From the cell containing the given text, extract its center point as (x, y) coordinate. 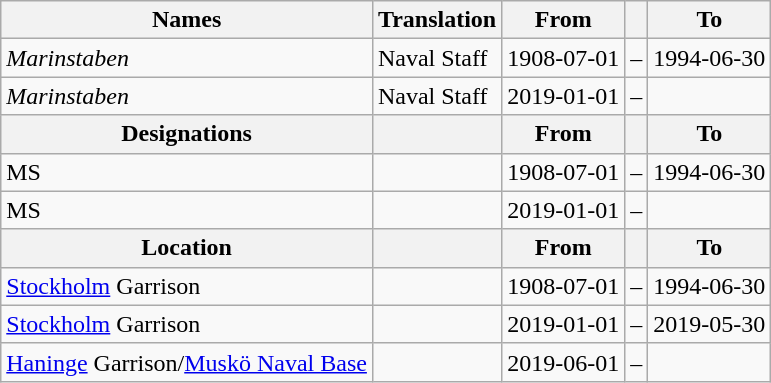
Haninge Garrison/Muskö Naval Base (187, 362)
Translation (436, 20)
Location (187, 248)
2019-05-30 (710, 324)
2019-06-01 (564, 362)
Names (187, 20)
Designations (187, 134)
